From the cell containing the given text, extract its center point as (x, y) coordinate. 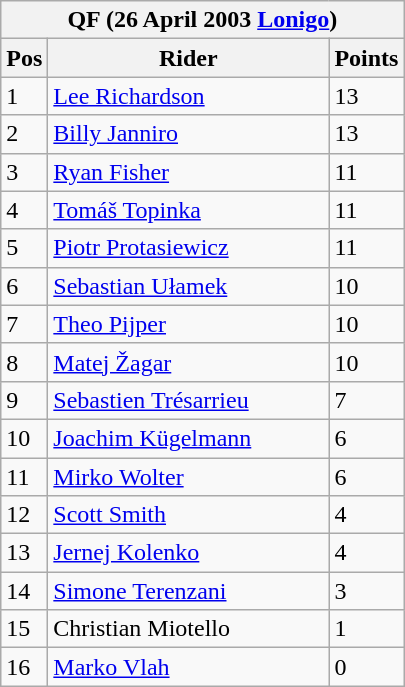
2 (24, 134)
Tomáš Topinka (188, 210)
Scott Smith (188, 515)
12 (24, 515)
8 (24, 362)
Theo Pijper (188, 324)
Matej Žagar (188, 362)
Marko Vlah (188, 667)
Pos (24, 58)
Points (366, 58)
QF (26 April 2003 Lonigo) (202, 20)
Simone Terenzani (188, 591)
Joachim Kügelmann (188, 438)
14 (24, 591)
Sebastian Ułamek (188, 286)
9 (24, 400)
Lee Richardson (188, 96)
Sebastien Trésarrieu (188, 400)
Mirko Wolter (188, 477)
Billy Janniro (188, 134)
Jernej Kolenko (188, 553)
16 (24, 667)
Ryan Fisher (188, 172)
5 (24, 248)
Rider (188, 58)
Piotr Protasiewicz (188, 248)
15 (24, 629)
0 (366, 667)
Christian Miotello (188, 629)
